Output the (x, y) coordinate of the center of the cell containing the given text.  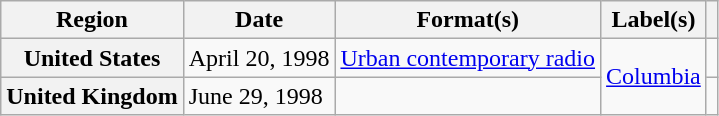
Urban contemporary radio (468, 58)
Columbia (654, 77)
United States (92, 58)
Format(s) (468, 20)
Date (259, 20)
Label(s) (654, 20)
April 20, 1998 (259, 58)
June 29, 1998 (259, 96)
Region (92, 20)
United Kingdom (92, 96)
